Find where the given text appears and provide that cell's center as (x, y) coordinate. 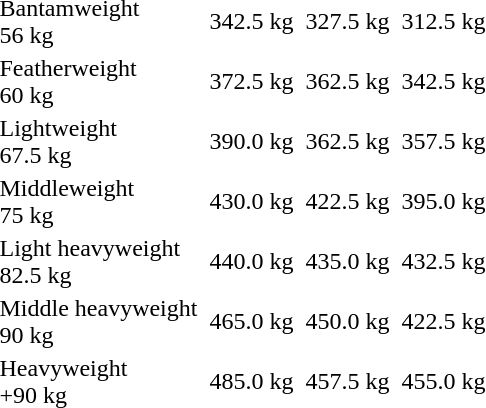
450.0 kg (348, 322)
422.5 kg (348, 202)
435.0 kg (348, 262)
430.0 kg (252, 202)
440.0 kg (252, 262)
372.5 kg (252, 82)
390.0 kg (252, 142)
465.0 kg (252, 322)
